Pinpoint the cell where the given text exists, returning its (X, Y) midpoint coordinate. 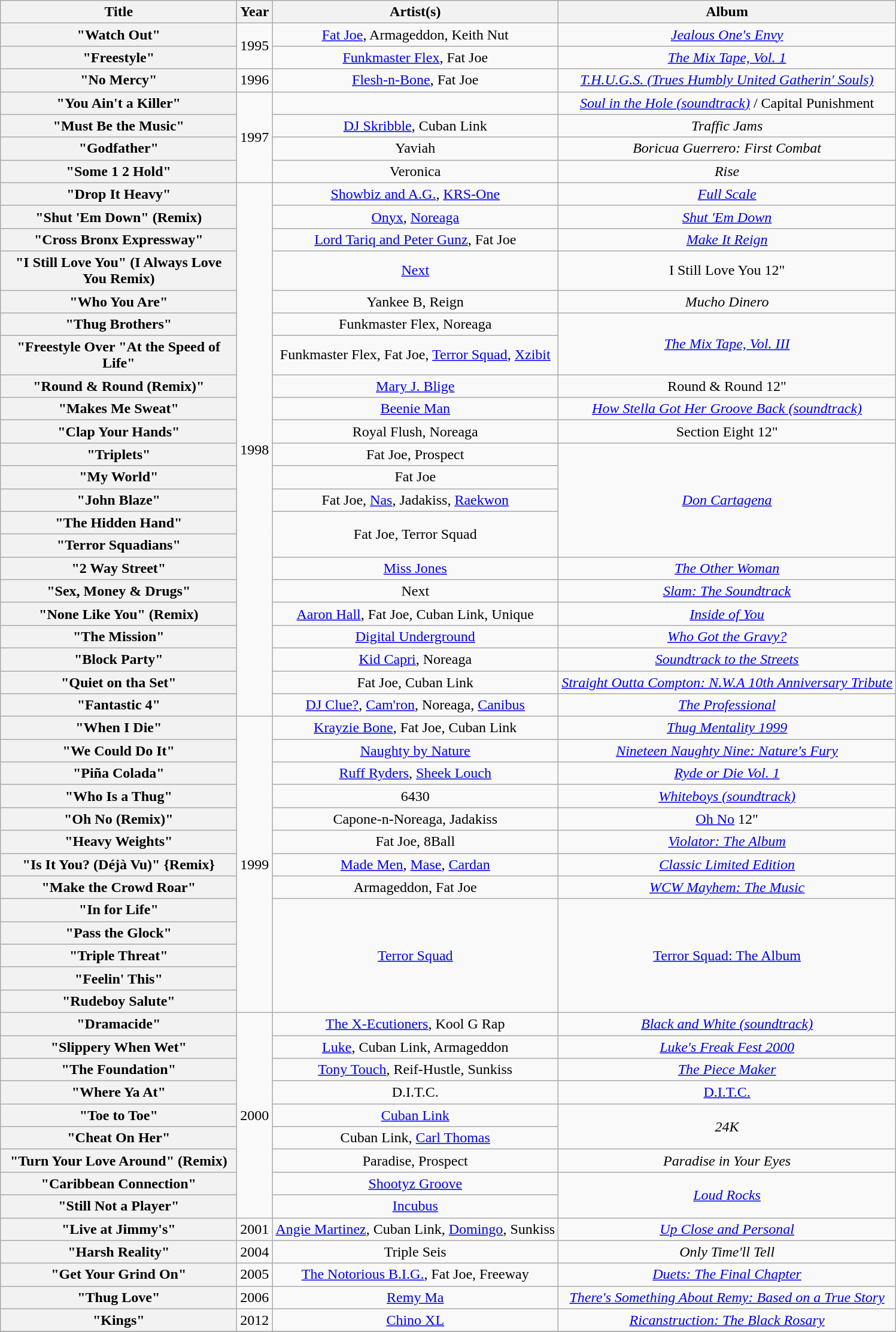
Year (255, 12)
"Triple Threat" (119, 955)
"Freestyle" (119, 57)
"Triplets" (119, 454)
Violator: The Album (727, 842)
Royal Flush, Noreaga (415, 432)
"Watch Out" (119, 35)
Album (727, 12)
Incubus (415, 1206)
Fat Joe, Nas, Jadakiss, Raekwon (415, 500)
The Mix Tape, Vol. III (727, 344)
Aaron Hall, Fat Joe, Cuban Link, Unique (415, 614)
Lord Tariq and Peter Gunz, Fat Joe (415, 239)
"Fantastic 4" (119, 705)
The Professional (727, 705)
"Block Party" (119, 659)
Chino XL (415, 1320)
"Get Your Grind On" (119, 1275)
I Still Love You 12" (727, 271)
"My World" (119, 477)
Funkmaster Flex, Fat Joe (415, 57)
Luke's Freak Fest 2000 (727, 1047)
Classic Limited Edition (727, 864)
Straight Outta Compton: N.W.A 10th Anniversary Tribute (727, 682)
DJ Skribble, Cuban Link (415, 126)
"Who You Are" (119, 301)
Fat Joe, Terror Squad (415, 534)
"You Ain't a Killer" (119, 103)
"Godfather" (119, 148)
Fat Joe (415, 477)
"Thug Brothers" (119, 324)
"Slippery When Wet" (119, 1047)
24K (727, 1127)
"We Could Do It" (119, 751)
Traffic Jams (727, 126)
Luke, Cuban Link, Armageddon (415, 1047)
Kid Capri, Noreaga (415, 659)
"When I Die" (119, 728)
Digital Underground (415, 636)
Fat Joe, Cuban Link (415, 682)
Ryde or Die Vol. 1 (727, 773)
"Live at Jimmy's" (119, 1229)
"Terror Squadians" (119, 545)
Flesh-n-Bone, Fat Joe (415, 80)
Rise (727, 171)
"Rudeboy Salute" (119, 1001)
Jealous One's Envy (727, 35)
Triple Seis (415, 1252)
Fat Joe, Prospect (415, 454)
"Where Ya At" (119, 1093)
Paradise in Your Eyes (727, 1161)
DJ Clue?, Cam'ron, Noreaga, Canibus (415, 705)
2000 (255, 1115)
"No Mercy" (119, 80)
Section Eight 12" (727, 432)
"Who Is a Thug" (119, 796)
Only Time'll Tell (727, 1252)
Capone-n-Noreaga, Jadakiss (415, 819)
Soul in the Hole (soundtrack) / Capital Punishment (727, 103)
Mucho Dinero (727, 301)
The Piece Maker (727, 1070)
Loud Rocks (727, 1195)
"Sex, Money & Drugs" (119, 591)
Title (119, 12)
Soundtrack to the Streets (727, 659)
Whiteboys (soundtrack) (727, 796)
Mary J. Blige (415, 386)
Armageddon, Fat Joe (415, 887)
"Caribbean Connection" (119, 1184)
Oh No 12" (727, 819)
WCW Mayhem: The Music (727, 887)
Ruff Ryders, Sheek Louch (415, 773)
"Clap Your Hands" (119, 432)
The Notorious B.I.G., Fat Joe, Freeway (415, 1275)
"John Blaze" (119, 500)
1996 (255, 80)
Terror Squad: The Album (727, 955)
"The Mission" (119, 636)
"The Foundation" (119, 1070)
Boricua Guerrero: First Combat (727, 148)
"Dramacide" (119, 1024)
The Mix Tape, Vol. 1 (727, 57)
Yaviah (415, 148)
Showbiz and A.G., KRS-One (415, 194)
Tony Touch, Reif-Hustle, Sunkiss (415, 1070)
Up Close and Personal (727, 1229)
2004 (255, 1252)
"Pass the Glock" (119, 933)
Beenie Man (415, 409)
2012 (255, 1320)
Miss Jones (415, 568)
Black and White (soundtrack) (727, 1024)
2006 (255, 1297)
Krayzie Bone, Fat Joe, Cuban Link (415, 728)
Veronica (415, 171)
"Kings" (119, 1320)
1997 (255, 137)
Onyx, Noreaga (415, 217)
Don Cartagena (727, 500)
"Toe to Toe" (119, 1115)
Naughty by Nature (415, 751)
1998 (255, 449)
"Freestyle Over "At the Speed of Life" (119, 356)
"Turn Your Love Around" (Remix) (119, 1161)
Yankee B, Reign (415, 301)
Thug Mentality 1999 (727, 728)
"Piña Colada" (119, 773)
2005 (255, 1275)
"Oh No (Remix)" (119, 819)
Full Scale (727, 194)
"Feelin' This" (119, 978)
Terror Squad (415, 955)
"The Hidden Hand" (119, 523)
Cuban Link (415, 1115)
Angie Martinez, Cuban Link, Domingo, Sunkiss (415, 1229)
Ricanstruction: The Black Rosary (727, 1320)
There's Something About Remy: Based on a True Story (727, 1297)
2001 (255, 1229)
"Cheat On Her" (119, 1138)
Shut 'Em Down (727, 217)
Fat Joe, 8Ball (415, 842)
Who Got the Gravy? (727, 636)
"Shut 'Em Down" (Remix) (119, 217)
"Harsh Reality" (119, 1252)
How Stella Got Her Groove Back (soundtrack) (727, 409)
"None Like You" (Remix) (119, 614)
"Cross Bronx Expressway" (119, 239)
"Round & Round (Remix)" (119, 386)
"Some 1 2 Hold" (119, 171)
"I Still Love You" (I Always Love You Remix) (119, 271)
Nineteen Naughty Nine: Nature's Fury (727, 751)
Artist(s) (415, 12)
Funkmaster Flex, Noreaga (415, 324)
"Thug Love" (119, 1297)
"In for Life" (119, 910)
The X-Ecutioners, Kool G Rap (415, 1024)
Cuban Link, Carl Thomas (415, 1138)
"2 Way Street" (119, 568)
Duets: The Final Chapter (727, 1275)
Fat Joe, Armageddon, Keith Nut (415, 35)
Made Men, Mase, Cardan (415, 864)
"Drop It Heavy" (119, 194)
1999 (255, 864)
1995 (255, 46)
6430 (415, 796)
"Make the Crowd Roar" (119, 887)
Remy Ma (415, 1297)
Funkmaster Flex, Fat Joe, Terror Squad, Xzibit (415, 356)
Paradise, Prospect (415, 1161)
"Must Be the Music" (119, 126)
"Heavy Weights" (119, 842)
Inside of You (727, 614)
Round & Round 12" (727, 386)
Shootyz Groove (415, 1184)
The Other Woman (727, 568)
Slam: The Soundtrack (727, 591)
T.H.U.G.S. (Trues Humbly United Gatherin' Souls) (727, 80)
"Makes Me Sweat" (119, 409)
"Still Not a Player" (119, 1206)
"Is It You? (Déjà Vu)" {Remix} (119, 864)
"Quiet on tha Set" (119, 682)
Make It Reign (727, 239)
